Provide the [x, y] coordinate of the cell's center where the given text is located.  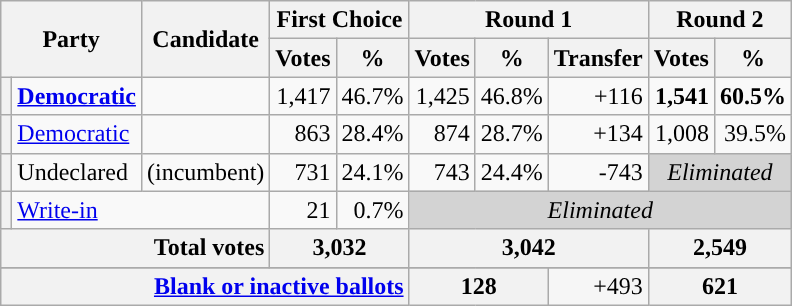
1,425 [442, 96]
1,541 [681, 96]
Candidate [205, 39]
+134 [598, 134]
First Choice [340, 20]
Total votes [136, 248]
1,417 [303, 96]
874 [442, 134]
+493 [598, 286]
0.7% [372, 210]
1,008 [681, 134]
46.8% [512, 96]
Party [72, 39]
21 [303, 210]
28.4% [372, 134]
621 [720, 286]
Blank or inactive ballots [205, 286]
3,032 [340, 248]
-743 [598, 172]
28.7% [512, 134]
743 [442, 172]
128 [478, 286]
46.7% [372, 96]
60.5% [752, 96]
24.1% [372, 172]
3,042 [528, 248]
24.4% [512, 172]
Write-in [141, 210]
Transfer [598, 58]
Round 1 [528, 20]
+116 [598, 96]
Undeclared [77, 172]
(incumbent) [205, 172]
731 [303, 172]
863 [303, 134]
Round 2 [720, 20]
39.5% [752, 134]
2,549 [720, 248]
